Pinpoint the cell where the given text exists, returning its (x, y) midpoint coordinate. 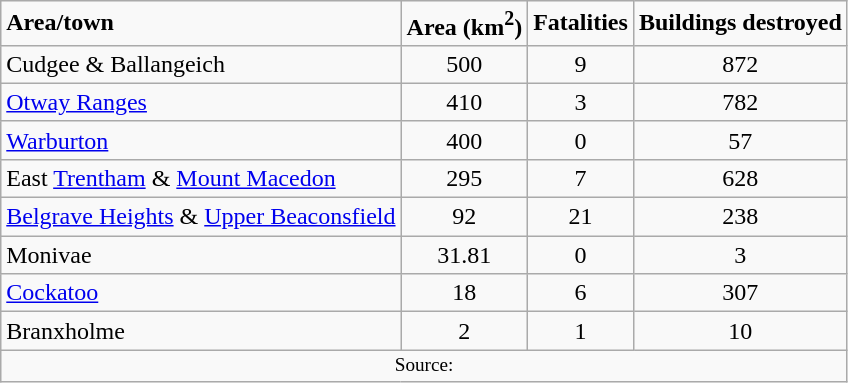
6 (581, 293)
92 (464, 217)
31.81 (464, 255)
Area (km2) (464, 24)
9 (581, 64)
400 (464, 140)
Belgrave Heights & Upper Beaconsfield (201, 217)
1 (581, 331)
238 (740, 217)
10 (740, 331)
Warburton (201, 140)
307 (740, 293)
7 (581, 178)
2 (464, 331)
East Trentham & Mount Macedon (201, 178)
410 (464, 102)
Cudgee & Ballangeich (201, 64)
18 (464, 293)
Otway Ranges (201, 102)
500 (464, 64)
628 (740, 178)
Buildings destroyed (740, 24)
872 (740, 64)
Monivae (201, 255)
Cockatoo (201, 293)
21 (581, 217)
Source: (424, 366)
Fatalities (581, 24)
57 (740, 140)
295 (464, 178)
Branxholme (201, 331)
782 (740, 102)
Area/town (201, 24)
